Provide the [x, y] coordinate of the cell's center where the given text is located.  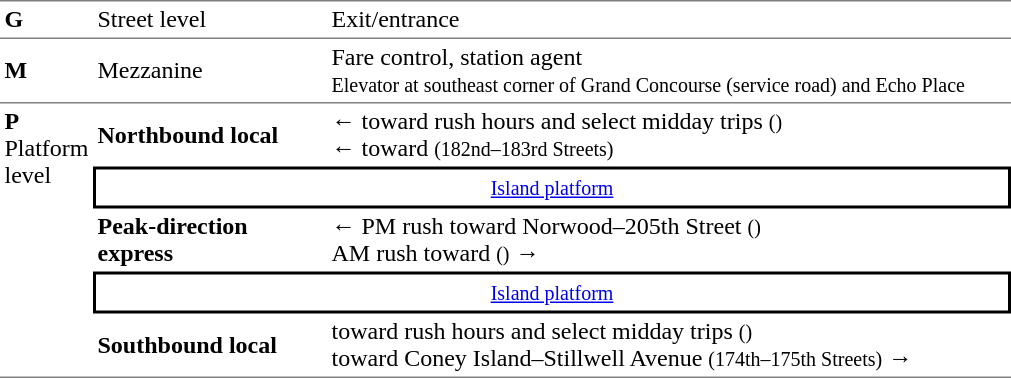
Fare control, station agent Elevator at southeast corner of Grand Concourse (service road) and Echo Place [669, 70]
Peak-direction express [210, 240]
Mezzanine [210, 70]
M [46, 70]
← toward rush hours and select midday trips () ← toward (182nd–183rd Streets) [669, 134]
G [46, 19]
← PM rush toward Norwood–205th Street () AM rush toward () → [669, 240]
toward rush hours and select midday trips () toward Coney Island–Stillwell Avenue (174th–175th Streets) → [669, 346]
Street level [210, 19]
Southbound local [210, 346]
PPlatform level [46, 240]
Exit/entrance [669, 19]
Northbound local [210, 134]
